Locate the cell with the specified text and output its [x, y] center coordinate. 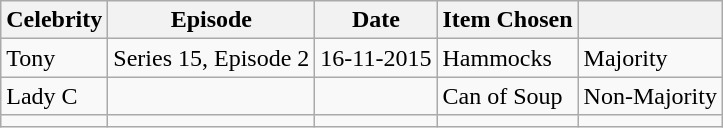
16-11-2015 [376, 58]
Can of Soup [508, 96]
Date [376, 20]
Item Chosen [508, 20]
Celebrity [54, 20]
Majority [650, 58]
Hammocks [508, 58]
Series 15, Episode 2 [212, 58]
Episode [212, 20]
Lady C [54, 96]
Non-Majority [650, 96]
Tony [54, 58]
